Scan for the cell matching the given text and deliver its [X, Y] coordinate at center. 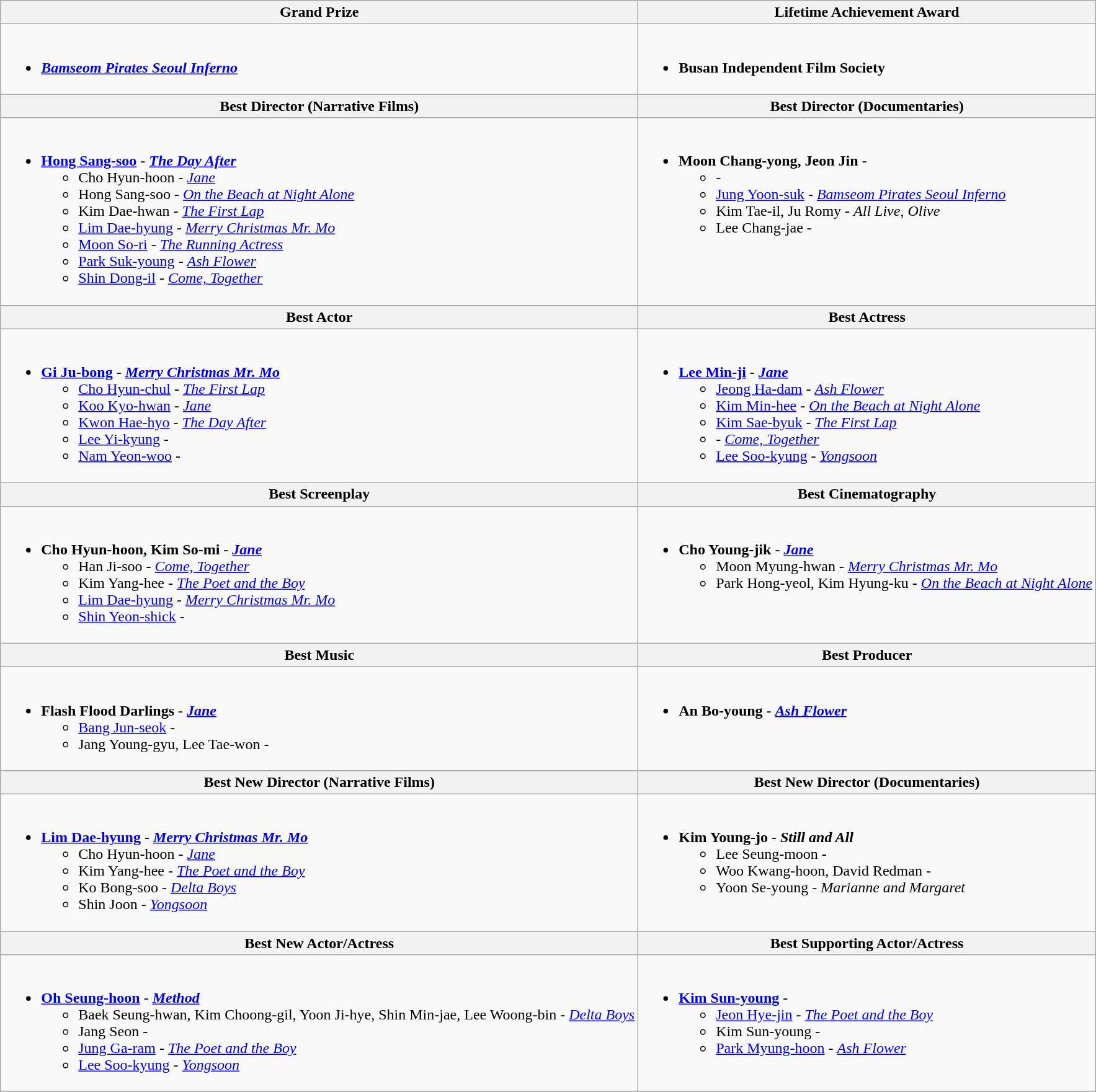
Best Supporting Actor/Actress [867, 943]
Cho Young-jik - JaneMoon Myung-hwan - Merry Christmas Mr. MoPark Hong-yeol, Kim Hyung-ku - On the Beach at Night Alone [867, 574]
Best New Actor/Actress [319, 943]
Lim Dae-hyung - Merry Christmas Mr. MoCho Hyun-hoon - JaneKim Yang-hee - The Poet and the BoyKo Bong-soo - Delta BoysShin Joon - Yongsoon [319, 862]
Flash Flood Darlings - JaneBang Jun-seok - Jang Young-gyu, Lee Tae-won - [319, 718]
Best New Director (Narrative Films) [319, 782]
Best Cinematography [867, 494]
Best New Director (Documentaries) [867, 782]
Best Director (Narrative Films) [319, 106]
Best Director (Documentaries) [867, 106]
Kim Sun-young - Jeon Hye-jin - The Poet and the BoyKim Sun-young - Park Myung-hoon - Ash Flower [867, 1023]
Best Music [319, 655]
Best Screenplay [319, 494]
Busan Independent Film Society [867, 60]
Best Actor [319, 317]
Moon Chang-yong, Jeon Jin - - Jung Yoon-suk - Bamseom Pirates Seoul InfernoKim Tae-il, Ju Romy - All Live, OliveLee Chang-jae - [867, 211]
Kim Young-jo - Still and AllLee Seung-moon - Woo Kwang-hoon, David Redman - Yoon Se-young - Marianne and Margaret [867, 862]
Bamseom Pirates Seoul Inferno [319, 60]
Grand Prize [319, 12]
An Bo-young - Ash Flower [867, 718]
Best Actress [867, 317]
Best Producer [867, 655]
Lifetime Achievement Award [867, 12]
Cho Hyun-hoon, Kim So-mi - JaneHan Ji-soo - Come, TogetherKim Yang-hee - The Poet and the BoyLim Dae-hyung - Merry Christmas Mr. MoShin Yeon-shick - [319, 574]
Gi Ju-bong - Merry Christmas Mr. MoCho Hyun-chul - The First LapKoo Kyo-hwan - JaneKwon Hae-hyo - The Day AfterLee Yi-kyung - Nam Yeon-woo - [319, 406]
